Search for the cell housing the specified text and yield its (X, Y) center coordinate. 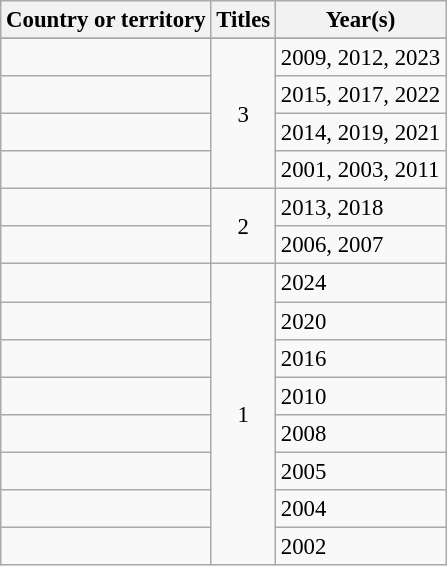
Country or territory (106, 20)
2004 (360, 509)
2006, 2007 (360, 245)
2016 (360, 358)
2002 (360, 546)
3 (244, 114)
2001, 2003, 2011 (360, 170)
2015, 2017, 2022 (360, 95)
2 (244, 226)
2010 (360, 396)
2024 (360, 283)
2009, 2012, 2023 (360, 58)
1 (244, 414)
2008 (360, 433)
2005 (360, 471)
2013, 2018 (360, 208)
2020 (360, 321)
Year(s) (360, 20)
2014, 2019, 2021 (360, 133)
Titles (244, 20)
